Locate the cell with the specified text and output its [X, Y] center coordinate. 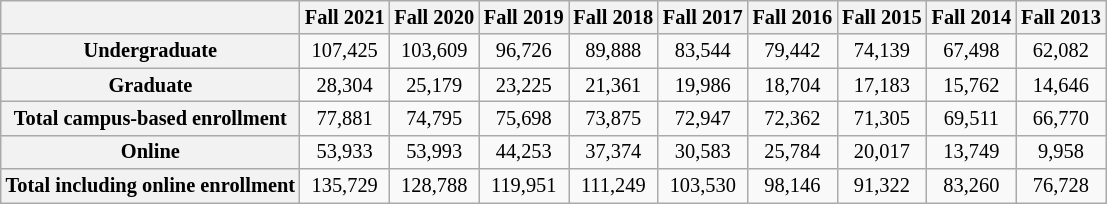
20,017 [882, 152]
107,425 [345, 51]
72,362 [793, 118]
Fall 2013 [1061, 17]
96,726 [524, 51]
76,728 [1061, 186]
Fall 2018 [613, 17]
62,082 [1061, 51]
Fall 2020 [434, 17]
Undergraduate [150, 51]
Fall 2014 [972, 17]
66,770 [1061, 118]
Total including online enrollment [150, 186]
74,139 [882, 51]
Fall 2019 [524, 17]
72,947 [703, 118]
Fall 2017 [703, 17]
69,511 [972, 118]
17,183 [882, 85]
74,795 [434, 118]
Graduate [150, 85]
9,958 [1061, 152]
14,646 [1061, 85]
44,253 [524, 152]
135,729 [345, 186]
28,304 [345, 85]
25,784 [793, 152]
Fall 2016 [793, 17]
Online [150, 152]
19,986 [703, 85]
30,583 [703, 152]
128,788 [434, 186]
Total campus-based enrollment [150, 118]
53,933 [345, 152]
23,225 [524, 85]
Fall 2021 [345, 17]
89,888 [613, 51]
111,249 [613, 186]
103,609 [434, 51]
21,361 [613, 85]
98,146 [793, 186]
53,993 [434, 152]
91,322 [882, 186]
75,698 [524, 118]
79,442 [793, 51]
77,881 [345, 118]
103,530 [703, 186]
13,749 [972, 152]
83,544 [703, 51]
25,179 [434, 85]
83,260 [972, 186]
Fall 2015 [882, 17]
18,704 [793, 85]
37,374 [613, 152]
119,951 [524, 186]
15,762 [972, 85]
71,305 [882, 118]
73,875 [613, 118]
67,498 [972, 51]
